Determine the [X, Y] coordinate at the center of the cell enclosing the given text.  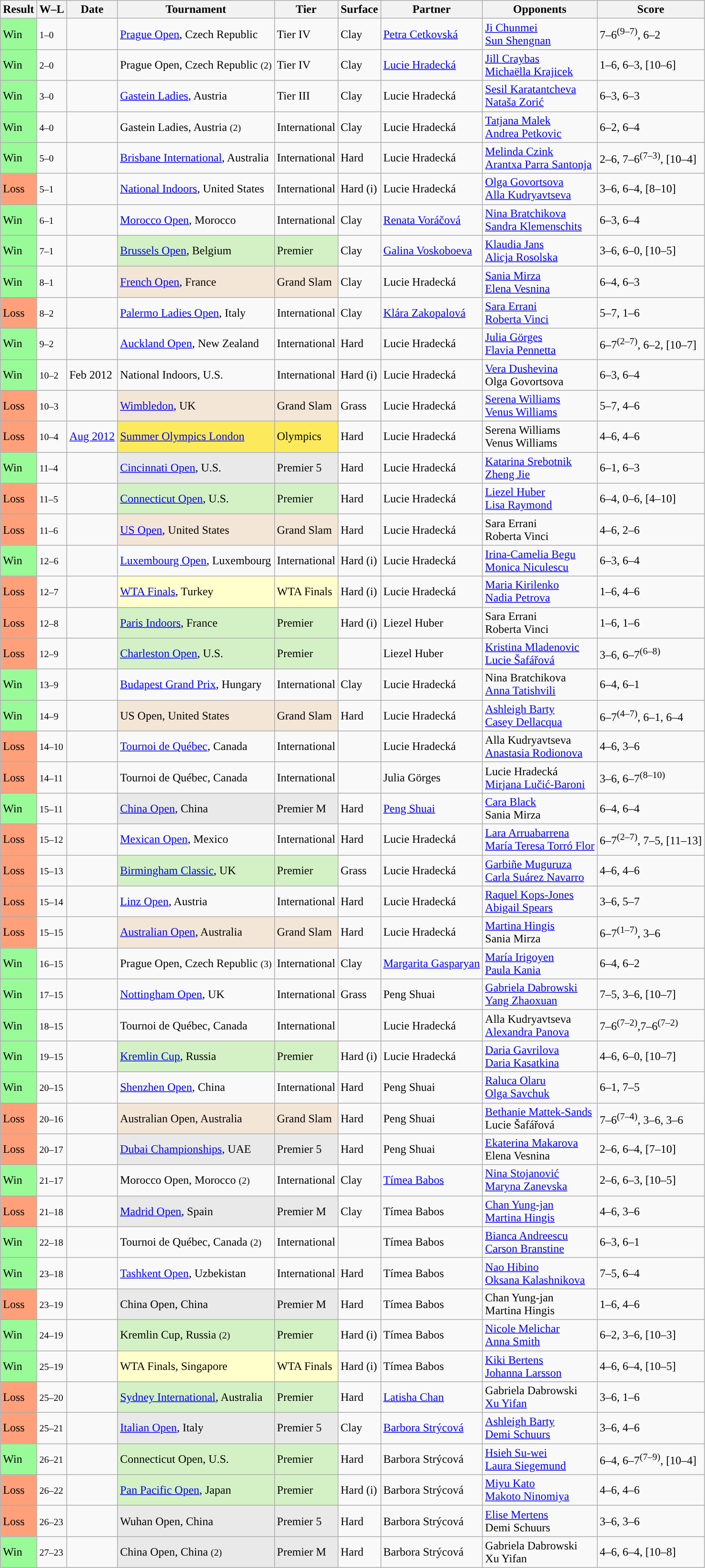
4–6, 6–4, [10–8] [650, 1552]
21–18 [51, 1211]
25–21 [51, 1428]
18–15 [51, 1026]
Garbiñe Muguruza Carla Suárez Navarro [540, 870]
9–2 [51, 344]
10–3 [51, 406]
Lara Arruabarrena María Teresa Torró Flor [540, 839]
6–4, 6–2 [650, 964]
1–6, 1–6 [650, 623]
6–1, 6–3 [650, 468]
6–7(4–7), 6–1, 6–4 [650, 715]
Alla Kudryavtseva Anastasia Rodionova [540, 747]
Nao Hibino Oksana Kalashnikova [540, 1273]
8–1 [51, 282]
China Open, China (2) [196, 1552]
12–7 [51, 591]
Julia Görges [432, 777]
22–18 [51, 1242]
Sesil Karatantcheva Nataša Zorić [540, 96]
Tatjana Malek Andrea Petkovic [540, 127]
Ashleigh Barty Demi Schuurs [540, 1428]
12–9 [51, 653]
Score [650, 10]
WTA Finals, Turkey [196, 591]
1–0 [51, 34]
Brussels Open, Belgium [196, 250]
Alla Kudryavtseva Alexandra Panova [540, 1026]
Jill Craybas Michaëlla Krajicek [540, 65]
Nina Bratchikova Anna Tatishvili [540, 685]
Nottingham Open, UK [196, 994]
Melinda Czink Arantxa Parra Santonja [540, 158]
5–0 [51, 158]
Result [19, 10]
Palermo Ladies Open, Italy [196, 312]
7–1 [51, 250]
6–1 [51, 220]
Renata Voráčová [432, 220]
Maria Kirilenko Nadia Petrova [540, 591]
Opponents [540, 10]
National Indoors, United States [196, 189]
14–9 [51, 715]
26–21 [51, 1459]
6–4, 6–1 [650, 685]
11–5 [51, 499]
Shenzhen Open, China [196, 1088]
1–6, 6–3, [10–6] [650, 65]
Partner [432, 10]
6–1, 7–5 [650, 1088]
Tier III [306, 96]
15–14 [51, 902]
3–6, 6–7(8–10) [650, 777]
7–5, 3–6, [10–7] [650, 994]
Ashleigh Barty Casey Dellacqua [540, 715]
3–6, 6–7(6–8) [650, 653]
6–2, 6–4 [650, 127]
5–1 [51, 189]
Dubai Championships, UAE [196, 1149]
10–2 [51, 374]
Latisha Chan [432, 1397]
3–6, 5–7 [650, 902]
11–4 [51, 468]
6–2, 3–6, [10–3] [650, 1335]
6–4, 6–3 [650, 282]
7–6(7–2),7–6(7–2) [650, 1026]
Elise Mertens Demi Schuurs [540, 1521]
Gastein Ladies, Austria [196, 96]
Tier [306, 10]
Galina Voskoboeva [432, 250]
Ekaterina Makarova Elena Vesnina [540, 1149]
2–0 [51, 65]
Prague Open, Czech Republic [196, 34]
7–5, 6–4 [650, 1273]
2–6, 6–4, [7–10] [650, 1149]
Morocco Open, Morocco [196, 220]
Mexican Open, Mexico [196, 839]
Italian Open, Italy [196, 1428]
6–4, 6–4 [650, 809]
2–6, 6–3, [10–5] [650, 1180]
27–23 [51, 1552]
Hsieh Su-wei Laura Siegemund [540, 1459]
24–19 [51, 1335]
Auckland Open, New Zealand [196, 344]
15–11 [51, 809]
14–10 [51, 747]
20–17 [51, 1149]
Julia Görges Flavia Pennetta [540, 344]
3–6, 6–4, [8–10] [650, 189]
4–6, 2–6 [650, 529]
6–3, 6–3 [650, 96]
20–15 [51, 1088]
French Open, France [196, 282]
16–15 [51, 964]
Cara Black Sania Mirza [540, 809]
Klaudia Jans Alicja Rosolska [540, 250]
12–6 [51, 561]
17–15 [51, 994]
Nicole Melichar Anna Smith [540, 1335]
14–11 [51, 777]
Kremlin Cup, Russia [196, 1056]
Vera Dushevina Olga Govortsova [540, 374]
Date [92, 10]
3–6, 4–6 [650, 1428]
19–15 [51, 1056]
Nina Bratchikova Sandra Klemenschits [540, 220]
Daria Gavrilova Daria Kasatkina [540, 1056]
Tournoi de Québec, Canada (2) [196, 1242]
4–0 [51, 127]
Miyu Kato Makoto Ninomiya [540, 1490]
23–18 [51, 1273]
Paris Indoors, France [196, 623]
Bethanie Mattek-Sands Lucie Šafářová [540, 1118]
Bianca Andreescu Carson Branstine [540, 1242]
Prague Open, Czech Republic (2) [196, 65]
Surface [359, 10]
Tournament [196, 10]
W–L [51, 10]
6–4, 0–6, [4–10] [650, 499]
Pan Pacific Open, Japan [196, 1490]
6–7(2–7), 7–5, [11–13] [650, 839]
WTA Finals, Singapore [196, 1366]
Birmingham Classic, UK [196, 870]
Prague Open, Czech Republic (3) [196, 964]
25–19 [51, 1366]
Katarina Srebotnik Zheng Jie [540, 468]
21–17 [51, 1180]
Kiki Bertens Johanna Larsson [540, 1366]
2–6, 7–6(7–3), [10–4] [650, 158]
3–6, 6–0, [10–5] [650, 250]
Linz Open, Austria [196, 902]
Sania Mirza Elena Vesnina [540, 282]
5–7, 1–6 [650, 312]
6–7(1–7), 3–6 [650, 932]
23–19 [51, 1304]
Luxembourg Open, Luxembourg [196, 561]
Cincinnati Open, U.S. [196, 468]
6–4, 6–7(7–9), [10–4] [650, 1459]
6–7(2–7), 6–2, [10–7] [650, 344]
Nina Stojanović Maryna Zanevska [540, 1180]
7–6(9–7), 6–2 [650, 34]
15–13 [51, 870]
Raquel Kops-Jones Abigail Spears [540, 902]
11–6 [51, 529]
Charleston Open, U.S. [196, 653]
26–22 [51, 1490]
15–12 [51, 839]
Olympics [306, 437]
3–6, 3–6 [650, 1521]
Wuhan Open, China [196, 1521]
Klára Zakopalová [432, 312]
Tashkent Open, Uzbekistan [196, 1273]
4–6, 6–4, [10–5] [650, 1366]
Brisbane International, Australia [196, 158]
20–16 [51, 1118]
4–6, 6–0, [10–7] [650, 1056]
6–3, 6–1 [650, 1242]
Margarita Gasparyan [432, 964]
12–8 [51, 623]
Morocco Open, Morocco (2) [196, 1180]
5–7, 4–6 [650, 406]
Olga Govortsova Alla Kudryavtseva [540, 189]
26–23 [51, 1521]
Kristina Mladenovic Lucie Šafářová [540, 653]
8–2 [51, 312]
13–9 [51, 685]
25–20 [51, 1397]
Aug 2012 [92, 437]
Lucie Hradecká Mirjana Lučić-Baroni [540, 777]
Summer Olympics London [196, 437]
15–15 [51, 932]
Gastein Ladies, Austria (2) [196, 127]
Kremlin Cup, Russia (2) [196, 1335]
10–4 [51, 437]
Sydney International, Australia [196, 1397]
Petra Cetkovská [432, 34]
Gabriela Dabrowski Yang Zhaoxuan [540, 994]
3–0 [51, 96]
Wimbledon, UK [196, 406]
Liezel Huber Lisa Raymond [540, 499]
7–6(7–4), 3–6, 3–6 [650, 1118]
3–6, 1–6 [650, 1397]
Martina Hingis Sania Mirza [540, 932]
Budapest Grand Prix, Hungary [196, 685]
Madrid Open, Spain [196, 1211]
Feb 2012 [92, 374]
Irina-Camelia Begu Monica Niculescu [540, 561]
Raluca Olaru Olga Savchuk [540, 1088]
María Irigoyen Paula Kania [540, 964]
National Indoors, U.S. [196, 374]
Ji Chunmei Sun Shengnan [540, 34]
